Identify which cell holds the provided text, then report its (X, Y) central coordinate. 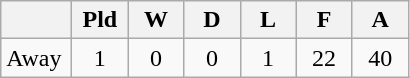
A (380, 20)
Pld (100, 20)
40 (380, 58)
Away (36, 58)
W (156, 20)
L (268, 20)
D (212, 20)
22 (324, 58)
F (324, 20)
